Provide the (X, Y) coordinate of the cell's center where the given text is located.  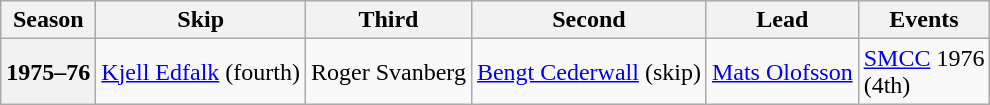
Mats Olofsson (782, 72)
Third (388, 20)
Second (588, 20)
SMCC 1976 (4th) (924, 72)
Skip (201, 20)
Events (924, 20)
Season (48, 20)
Kjell Edfalk (fourth) (201, 72)
Roger Svanberg (388, 72)
Bengt Cederwall (skip) (588, 72)
1975–76 (48, 72)
Lead (782, 20)
